Search for the cell housing the specified text and yield its [X, Y] center coordinate. 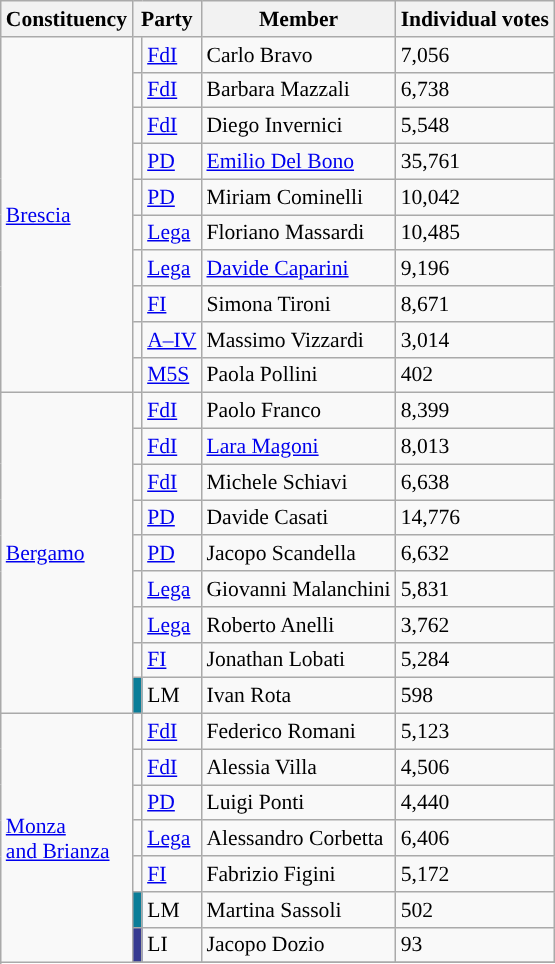
5,284 [475, 660]
M5S [172, 375]
Martina Sassoli [298, 910]
Paola Pollini [298, 375]
Federico Romani [298, 732]
7,056 [475, 55]
Paolo Franco [298, 411]
5,548 [475, 126]
8,671 [475, 304]
Monzaand Brianza [66, 838]
Lara Magoni [298, 447]
35,761 [475, 162]
5,123 [475, 732]
Roberto Anelli [298, 625]
9,196 [475, 269]
93 [475, 945]
Miriam Cominelli [298, 197]
Member [298, 19]
Bergamo [66, 554]
10,485 [475, 233]
Massimo Vizzardi [298, 340]
Barbara Mazzali [298, 90]
10,042 [475, 197]
Davide Casati [298, 518]
6,738 [475, 90]
502 [475, 910]
Brescia [66, 215]
402 [475, 375]
Alessia Villa [298, 767]
Diego Invernici [298, 126]
Individual votes [475, 19]
Carlo Bravo [298, 55]
Simona Tironi [298, 304]
8,399 [475, 411]
Emilio Del Bono [298, 162]
Michele Schiavi [298, 482]
Jacopo Dozio [298, 945]
Constituency [66, 19]
6,638 [475, 482]
Jonathan Lobati [298, 660]
Jacopo Scandella [298, 554]
Davide Caparini [298, 269]
4,440 [475, 803]
Floriano Massardi [298, 233]
Fabrizio Figini [298, 874]
Giovanni Malanchini [298, 589]
6,406 [475, 839]
4,506 [475, 767]
Party [166, 19]
A–IV [172, 340]
598 [475, 696]
3,014 [475, 340]
Ivan Rota [298, 696]
Luigi Ponti [298, 803]
5,172 [475, 874]
LI [172, 945]
Alessandro Corbetta [298, 839]
5,831 [475, 589]
8,013 [475, 447]
3,762 [475, 625]
14,776 [475, 518]
6,632 [475, 554]
